From the cell containing the given text, extract its center point as [X, Y] coordinate. 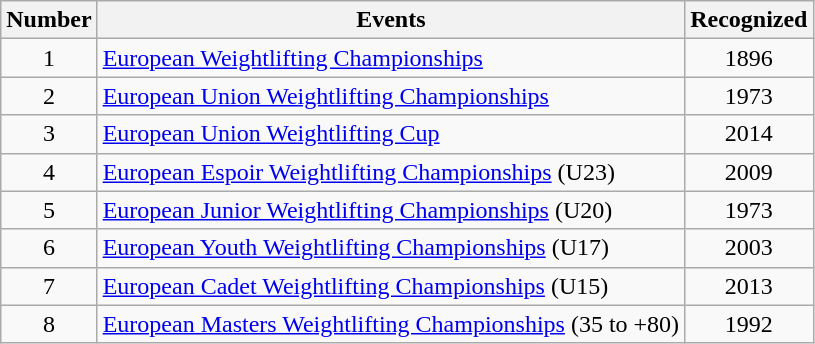
European Cadet Weightlifting Championships (U15) [390, 286]
5 [49, 210]
2 [49, 96]
European Junior Weightlifting Championships (U20) [390, 210]
Recognized [749, 20]
7 [49, 286]
1992 [749, 324]
European Union Weightlifting Cup [390, 134]
8 [49, 324]
Events [390, 20]
European Union Weightlifting Championships [390, 96]
3 [49, 134]
European Youth Weightlifting Championships (U17) [390, 248]
European Weightlifting Championships [390, 58]
1 [49, 58]
2013 [749, 286]
2003 [749, 248]
1896 [749, 58]
European Espoir Weightlifting Championships (U23) [390, 172]
Number [49, 20]
6 [49, 248]
4 [49, 172]
2014 [749, 134]
2009 [749, 172]
European Masters Weightlifting Championships (35 to +80) [390, 324]
